Return [X, Y] of the center of cell containing provided text 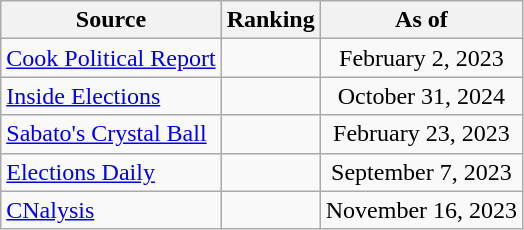
Ranking [270, 20]
September 7, 2023 [421, 172]
Inside Elections [111, 96]
Sabato's Crystal Ball [111, 134]
February 23, 2023 [421, 134]
November 16, 2023 [421, 210]
Source [111, 20]
October 31, 2024 [421, 96]
CNalysis [111, 210]
Cook Political Report [111, 58]
As of [421, 20]
Elections Daily [111, 172]
February 2, 2023 [421, 58]
